Detect which cell encompasses the target text, then output its (X, Y) center coordinate. 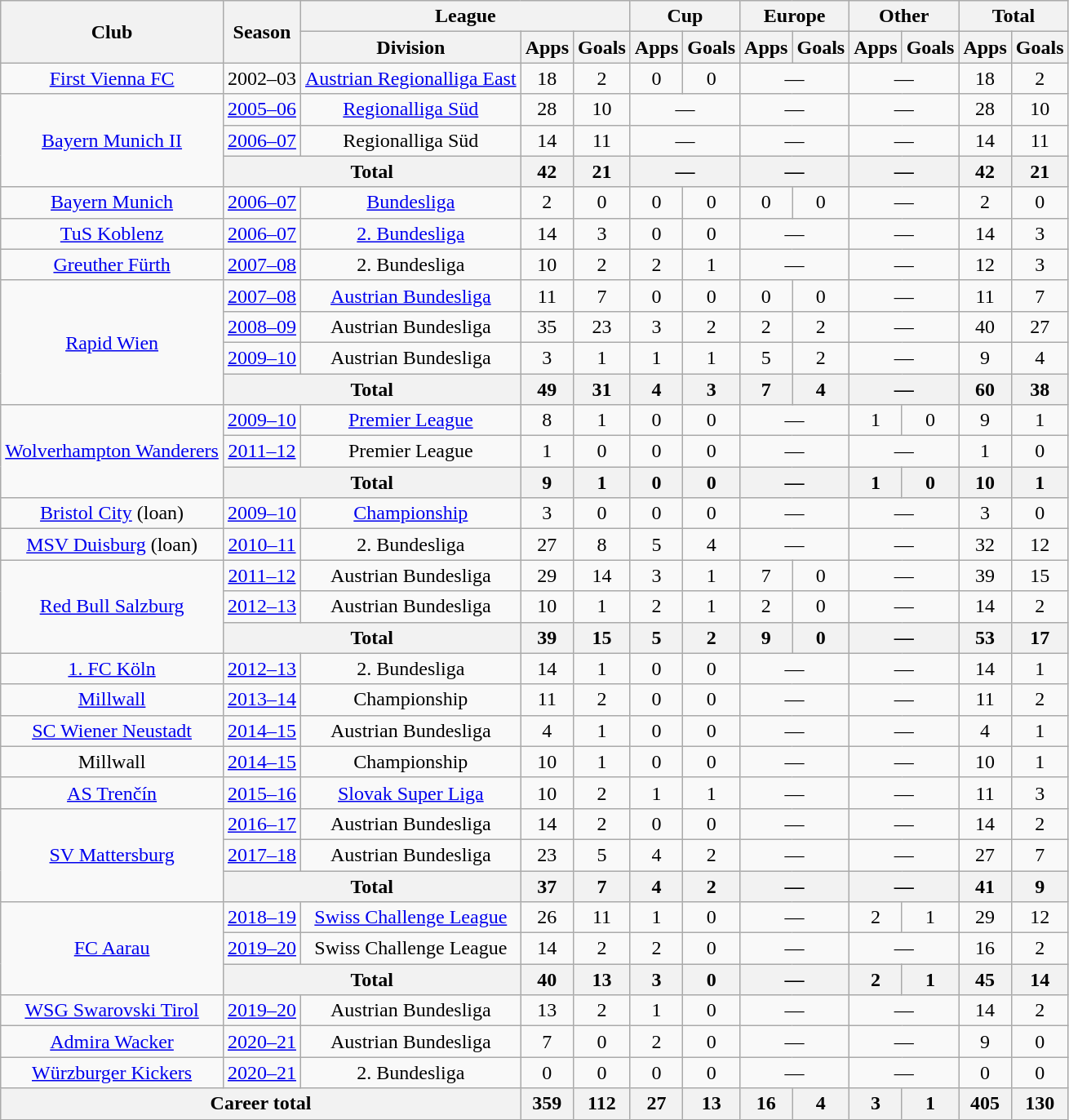
FC Aarau (113, 949)
26 (547, 918)
WSG Swarovski Tirol (113, 1011)
Bundesliga (410, 202)
Greuther Fürth (113, 264)
35 (547, 327)
60 (985, 389)
Club (113, 32)
Wolverhampton Wanderers (113, 451)
Slovak Super Liga (410, 793)
359 (547, 1104)
SV Mattersburg (113, 855)
League (465, 16)
53 (985, 638)
2013–14 (261, 700)
Red Bull Salzburg (113, 607)
Würzburger Kickers (113, 1073)
Other (904, 16)
45 (985, 980)
Cup (685, 16)
32 (985, 544)
38 (1040, 389)
2018–19 (261, 918)
37 (547, 886)
Bayern Munich (113, 202)
SC Wiener Neustadt (113, 731)
49 (547, 389)
Admira Wacker (113, 1042)
17 (1040, 638)
1. FC Köln (113, 669)
Season (261, 32)
Bristol City (loan) (113, 513)
2016–17 (261, 824)
2008–09 (261, 327)
AS Trenčín (113, 793)
TuS Koblenz (113, 233)
112 (602, 1104)
2005–06 (261, 109)
Europe (795, 16)
31 (602, 389)
405 (985, 1104)
41 (985, 886)
Bayern Munich II (113, 140)
Rapid Wien (113, 342)
2010–11 (261, 544)
2017–18 (261, 855)
2002–03 (261, 78)
Career total (261, 1104)
First Vienna FC (113, 78)
Division (410, 47)
MSV Duisburg (loan) (113, 544)
2015–16 (261, 793)
Austrian Regionalliga East (410, 78)
130 (1040, 1104)
